Find where the given text appears and provide that cell's center as [X, Y] coordinate. 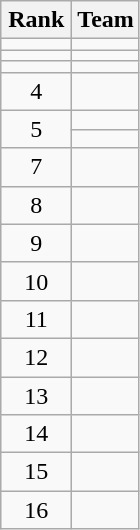
12 [36, 357]
Rank [36, 20]
10 [36, 281]
4 [36, 91]
14 [36, 434]
9 [36, 243]
Team [106, 20]
5 [36, 129]
16 [36, 510]
7 [36, 167]
13 [36, 395]
11 [36, 319]
15 [36, 472]
8 [36, 205]
